Identify which cell holds the provided text, then report its [X, Y] central coordinate. 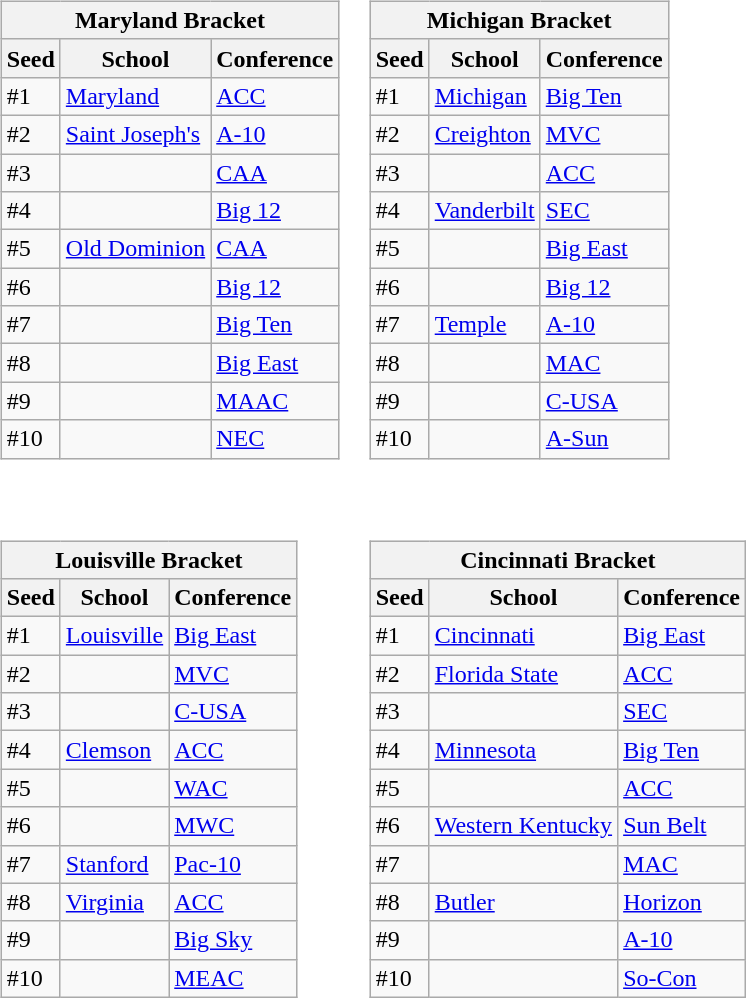
Virginia [114, 902]
Florida State [523, 674]
Louisville [114, 636]
MAAC [275, 401]
Michigan [484, 96]
Louisville Bracket [148, 559]
Temple [484, 325]
Butler [523, 902]
Maryland [135, 96]
Big Sky [233, 940]
MEAC [233, 978]
NEC [275, 439]
Sun Belt [682, 826]
A-Sun [604, 439]
WAC [233, 788]
Michigan Bracket [519, 20]
Minnesota [523, 750]
Maryland Bracket [170, 20]
Creighton [484, 134]
MWC [233, 826]
Saint Joseph's [135, 134]
Cincinnati Bracket [558, 559]
Pac-10 [233, 864]
Stanford [114, 864]
Clemson [114, 750]
Cincinnati [523, 636]
Horizon [682, 902]
Vanderbilt [484, 211]
Western Kentucky [523, 826]
Old Dominion [135, 249]
So-Con [682, 978]
